Provide the [x, y] coordinate of the cell's center where the given text is located.  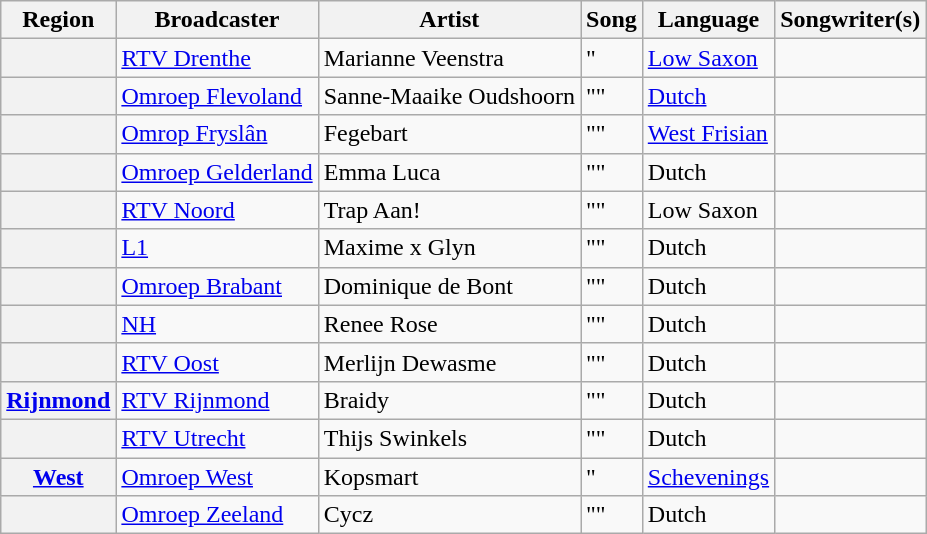
NH [217, 324]
Renee Rose [449, 324]
Song [612, 20]
West [58, 477]
Maxime x Glyn [449, 248]
Kopsmart [449, 477]
Trap Aan! [449, 210]
Omrop Fryslân [217, 134]
Language [708, 20]
Omroep Flevoland [217, 96]
Dominique de Bont [449, 286]
Omroep Zeeland [217, 515]
Artist [449, 20]
Marianne Veenstra [449, 58]
Schevenings [708, 477]
Cycz [449, 515]
Sanne-Maaike Oudshoorn [449, 96]
Omroep Brabant [217, 286]
Thijs Swinkels [449, 438]
RTV Oost [217, 362]
RTV Drenthe [217, 58]
West Frisian [708, 134]
Fegebart [449, 134]
Omroep Gelderland [217, 172]
L1 [217, 248]
Emma Luca [449, 172]
RTV Utrecht [217, 438]
Rijnmond [58, 400]
Songwriter(s) [850, 20]
Broadcaster [217, 20]
Omroep West [217, 477]
Region [58, 20]
Merlijn Dewasme [449, 362]
Braidy [449, 400]
RTV Noord [217, 210]
RTV Rijnmond [217, 400]
